Search for the cell housing the specified text and yield its (x, y) center coordinate. 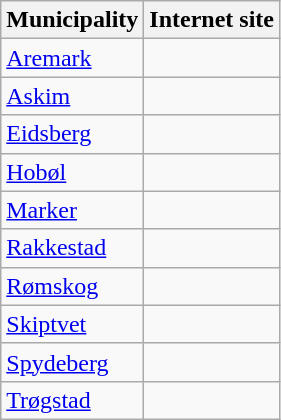
Askim (72, 96)
Internet site (212, 20)
Spydeberg (72, 362)
Hobøl (72, 172)
Eidsberg (72, 134)
Rømskog (72, 286)
Trøgstad (72, 400)
Municipality (72, 20)
Rakkestad (72, 248)
Aremark (72, 58)
Marker (72, 210)
Skiptvet (72, 324)
